Extract the (X, Y) coordinate from the center of the cell holding the provided text.  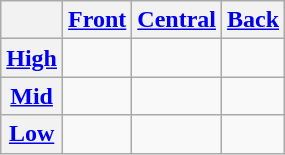
High (32, 58)
Central (177, 20)
Mid (32, 96)
Back (254, 20)
Front (98, 20)
Low (32, 134)
